Extract the (X, Y) coordinate from the center of the cell holding the provided text.  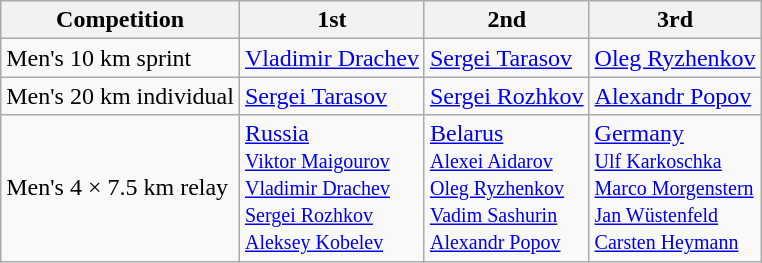
1st (332, 20)
2nd (506, 20)
BelarusAlexei AidarovOleg RyzhenkovVadim SashurinAlexandr Popov (506, 188)
Men's 20 km individual (120, 96)
Sergei Rozhkov (506, 96)
Men's 4 × 7.5 km relay (120, 188)
Alexandr Popov (675, 96)
Competition (120, 20)
3rd (675, 20)
RussiaViktor MaigourovVladimir DrachevSergei RozhkovAleksey Kobelev (332, 188)
GermanyUlf KarkoschkaMarco MorgensternJan WüstenfeldCarsten Heymann (675, 188)
Oleg Ryzhenkov (675, 58)
Vladimir Drachev (332, 58)
Men's 10 km sprint (120, 58)
